Locate the cell with the specified text and output its (X, Y) center coordinate. 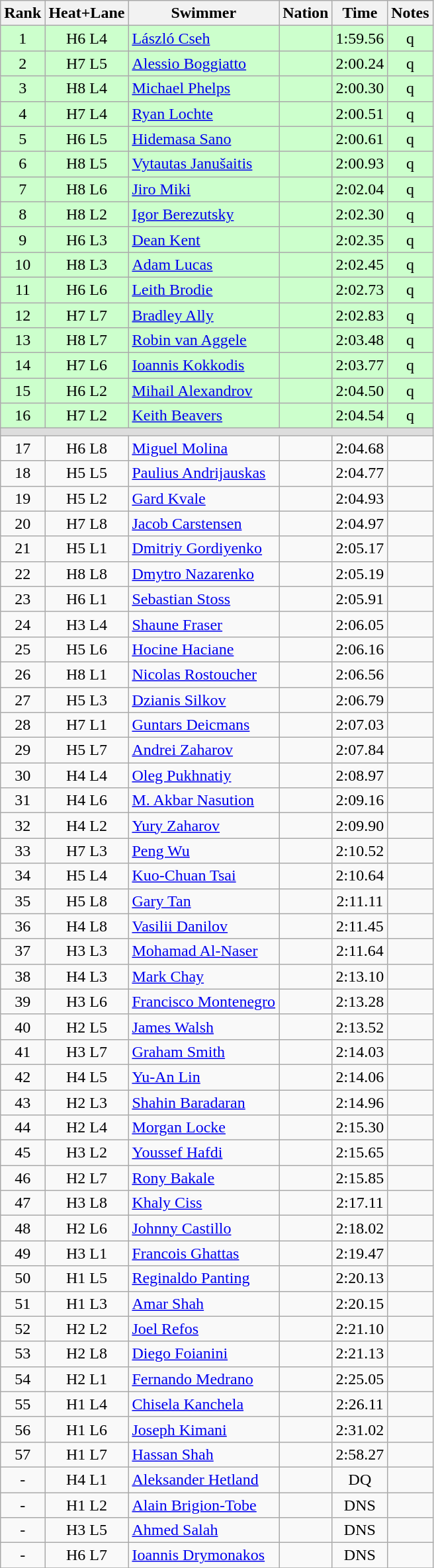
H5 L3 (87, 700)
Jacob Carstensen (204, 524)
2:19.47 (360, 1253)
H8 L6 (87, 189)
2:14.96 (360, 1102)
2:14.06 (360, 1077)
Miguel Molina (204, 448)
2:05.19 (360, 574)
2:06.16 (360, 649)
H8 L5 (87, 164)
56 (22, 1429)
2:00.93 (360, 164)
2:09.90 (360, 826)
2:25.05 (360, 1379)
2:04.54 (360, 416)
H3 L8 (87, 1203)
Andrei Zaharov (204, 750)
Kuo-Chuan Tsai (204, 876)
H8 L8 (87, 574)
2:20.15 (360, 1304)
Time (360, 13)
H6 L4 (87, 38)
2:02.45 (360, 264)
4 (22, 114)
48 (22, 1228)
Swimmer (204, 13)
H5 L2 (87, 498)
2:14.03 (360, 1052)
Khaly Ciss (204, 1203)
Aleksander Hetland (204, 1479)
Francois Ghattas (204, 1253)
H7 L7 (87, 315)
Shahin Baradaran (204, 1102)
Alessio Boggiatto (204, 63)
H3 L7 (87, 1052)
28 (22, 725)
H3 L2 (87, 1153)
H3 L1 (87, 1253)
H5 L1 (87, 549)
Mihail Alexandrov (204, 391)
Michael Phelps (204, 89)
43 (22, 1102)
H3 L4 (87, 624)
H2 L2 (87, 1329)
1 (22, 38)
H8 L1 (87, 674)
2:06.79 (360, 700)
Leith Brodie (204, 290)
László Cseh (204, 38)
H2 L4 (87, 1128)
H2 L6 (87, 1228)
H7 L6 (87, 366)
DQ (360, 1479)
H8 L4 (87, 89)
H5 L6 (87, 649)
2:03.77 (360, 366)
2:21.10 (360, 1329)
31 (22, 801)
H6 L8 (87, 448)
H4 L6 (87, 801)
50 (22, 1278)
2:04.50 (360, 391)
H3 L5 (87, 1530)
Notes (410, 13)
23 (22, 599)
H1 L3 (87, 1304)
Morgan Locke (204, 1128)
2:00.30 (360, 89)
H6 L7 (87, 1555)
Rony Bakale (204, 1178)
Gary Tan (204, 901)
Keith Beavers (204, 416)
36 (22, 926)
7 (22, 189)
Jiro Miki (204, 189)
H5 L8 (87, 901)
H4 L4 (87, 775)
15 (22, 391)
2:17.11 (360, 1203)
13 (22, 340)
53 (22, 1354)
Youssef Hafdi (204, 1153)
16 (22, 416)
49 (22, 1253)
2:11.64 (360, 951)
37 (22, 951)
H3 L6 (87, 1001)
H5 L4 (87, 876)
2:07.03 (360, 725)
21 (22, 549)
H8 L7 (87, 340)
2:04.77 (360, 473)
H8 L2 (87, 214)
2:26.11 (360, 1404)
H7 L5 (87, 63)
Reginaldo Panting (204, 1278)
Gard Kvale (204, 498)
20 (22, 524)
5 (22, 139)
Guntars Deicmans (204, 725)
22 (22, 574)
29 (22, 750)
32 (22, 826)
H1 L4 (87, 1404)
H7 L2 (87, 416)
Ryan Lochte (204, 114)
Dean Kent (204, 239)
2:10.64 (360, 876)
H4 L3 (87, 976)
2:11.11 (360, 901)
H2 L7 (87, 1178)
34 (22, 876)
Vytautas Janušaitis (204, 164)
H1 L2 (87, 1505)
42 (22, 1077)
H5 L7 (87, 750)
2:15.85 (360, 1178)
3 (22, 89)
40 (22, 1027)
18 (22, 473)
H6 L5 (87, 139)
Peng Wu (204, 851)
2:06.56 (360, 674)
2:03.48 (360, 340)
2:05.17 (360, 549)
Igor Berezutsky (204, 214)
H1 L7 (87, 1454)
2:02.04 (360, 189)
Robin van Aggele (204, 340)
2:02.83 (360, 315)
2:04.97 (360, 524)
James Walsh (204, 1027)
26 (22, 674)
Dmitriy Gordiyenko (204, 549)
2:07.84 (360, 750)
Mark Chay (204, 976)
51 (22, 1304)
H1 L6 (87, 1429)
2:18.02 (360, 1228)
H8 L3 (87, 264)
30 (22, 775)
39 (22, 1001)
25 (22, 649)
11 (22, 290)
8 (22, 214)
H2 L1 (87, 1379)
Hocine Haciane (204, 649)
H6 L6 (87, 290)
Graham Smith (204, 1052)
Amar Shah (204, 1304)
Hassan Shah (204, 1454)
Ahmed Salah (204, 1530)
Heat+Lane (87, 13)
2:13.28 (360, 1001)
2:00.61 (360, 139)
19 (22, 498)
2:58.27 (360, 1454)
Ioannis Kokkodis (204, 366)
Diego Foianini (204, 1354)
27 (22, 700)
Francisco Montenegro (204, 1001)
2:06.05 (360, 624)
2:20.13 (360, 1278)
Johnny Castillo (204, 1228)
Paulius Andrijauskas (204, 473)
2:04.93 (360, 498)
Bradley Ally (204, 315)
Sebastian Stoss (204, 599)
Chisela Kanchela (204, 1404)
H4 L2 (87, 826)
2:10.52 (360, 851)
2 (22, 63)
H4 L1 (87, 1479)
35 (22, 901)
33 (22, 851)
46 (22, 1178)
Adam Lucas (204, 264)
2:05.91 (360, 599)
Yu-An Lin (204, 1077)
Oleg Pukhnatiy (204, 775)
Mohamad Al-Naser (204, 951)
Hidemasa Sano (204, 139)
2:02.35 (360, 239)
24 (22, 624)
2:02.73 (360, 290)
Rank (22, 13)
54 (22, 1379)
Shaune Fraser (204, 624)
H7 L8 (87, 524)
9 (22, 239)
Ioannis Drymonakos (204, 1555)
44 (22, 1128)
H2 L8 (87, 1354)
41 (22, 1052)
14 (22, 366)
Nicolas Rostoucher (204, 674)
52 (22, 1329)
H7 L4 (87, 114)
12 (22, 315)
H7 L1 (87, 725)
2:00.24 (360, 63)
H4 L8 (87, 926)
2:00.51 (360, 114)
2:13.52 (360, 1027)
Dmytro Nazarenko (204, 574)
H1 L5 (87, 1278)
Fernando Medrano (204, 1379)
H7 L3 (87, 851)
H4 L5 (87, 1077)
2:11.45 (360, 926)
2:21.13 (360, 1354)
6 (22, 164)
H6 L2 (87, 391)
Dzianis Silkov (204, 700)
Alain Brigion-Tobe (204, 1505)
Vasilii Danilov (204, 926)
38 (22, 976)
2:08.97 (360, 775)
H3 L3 (87, 951)
2:15.65 (360, 1153)
Joel Refos (204, 1329)
2:02.30 (360, 214)
1:59.56 (360, 38)
10 (22, 264)
45 (22, 1153)
57 (22, 1454)
2:13.10 (360, 976)
2:15.30 (360, 1128)
Joseph Kimani (204, 1429)
2:31.02 (360, 1429)
2:09.16 (360, 801)
17 (22, 448)
55 (22, 1404)
2:04.68 (360, 448)
H6 L3 (87, 239)
H2 L5 (87, 1027)
H6 L1 (87, 599)
M. Akbar Nasution (204, 801)
Nation (306, 13)
H5 L5 (87, 473)
H2 L3 (87, 1102)
47 (22, 1203)
Yury Zaharov (204, 826)
